Pinpoint the cell where the given text exists, returning its (X, Y) midpoint coordinate. 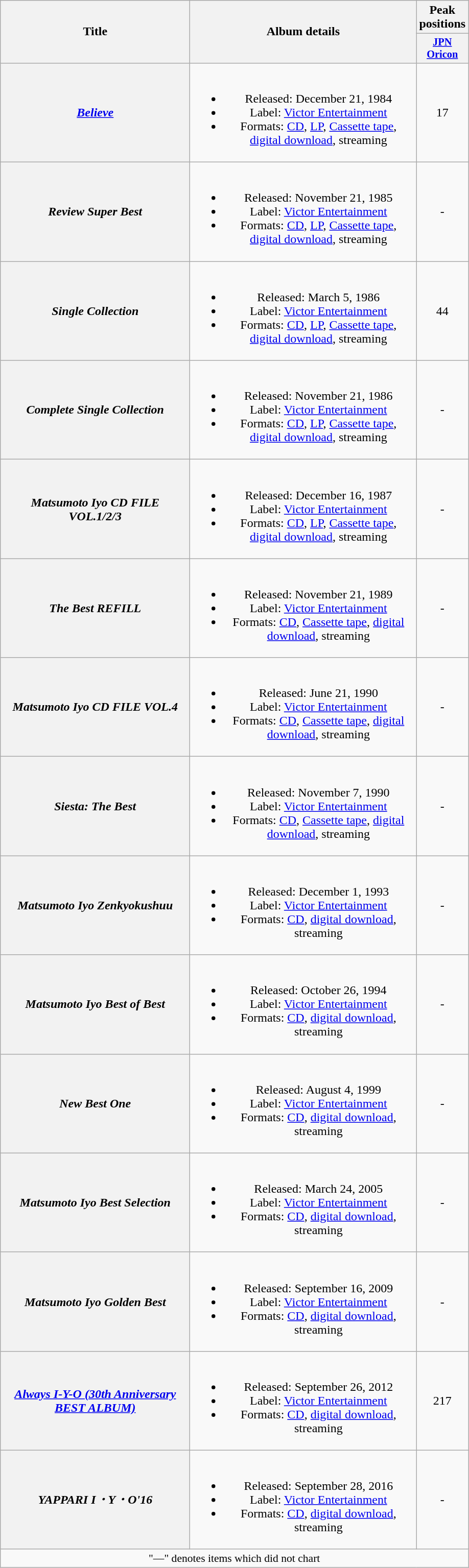
Released: September 16, 2009Label: Victor EntertainmentFormats: CD, digital download, streaming (303, 1301)
Released: November 21, 1989Label: Victor EntertainmentFormats: CD, Cassette tape, digital download, streaming (303, 608)
New Best One (95, 1103)
YAPPARI I・Y・O'16 (95, 1500)
Peak positions (442, 17)
17 (442, 112)
Believe (95, 112)
Siesta: The Best (95, 806)
Released: March 24, 2005Label: Victor EntertainmentFormats: CD, digital download, streaming (303, 1202)
Matsumoto Iyo Zenkyokushuu (95, 905)
The Best REFILL (95, 608)
Title (95, 32)
Matsumoto Iyo Best of Best (95, 1004)
Single Collection (95, 311)
Released: November 21, 1986Label: Victor EntertainmentFormats: CD, LP, Cassette tape, digital download, streaming (303, 410)
Matsumoto Iyo Best Selection (95, 1202)
Released: March 5, 1986Label: Victor EntertainmentFormats: CD, LP, Cassette tape, digital download, streaming (303, 311)
Released: August 4, 1999Label: Victor EntertainmentFormats: CD, digital download, streaming (303, 1103)
Released: October 26, 1994Label: Victor EntertainmentFormats: CD, digital download, streaming (303, 1004)
Always I-Y-O (30th Anniversary BEST ALBUM) (95, 1401)
Matsumoto Iyo CD FILE VOL.1/2/3 (95, 509)
Released: November 21, 1985Label: Victor EntertainmentFormats: CD, LP, Cassette tape, digital download, streaming (303, 212)
217 (442, 1401)
Released: December 16, 1987Label: Victor EntertainmentFormats: CD, LP, Cassette tape, digital download, streaming (303, 509)
JPNOricon (442, 49)
Released: November 7, 1990Label: Victor EntertainmentFormats: CD, Cassette tape, digital download, streaming (303, 806)
Released: September 28, 2016Label: Victor EntertainmentFormats: CD, digital download, streaming (303, 1500)
Released: December 21, 1984Label: Victor EntertainmentFormats: CD, LP, Cassette tape, digital download, streaming (303, 112)
"—" denotes items which did not chart (235, 1558)
Released: December 1, 1993Label: Victor EntertainmentFormats: CD, digital download, streaming (303, 905)
Released: June 21, 1990Label: Victor EntertainmentFormats: CD, Cassette tape, digital download, streaming (303, 707)
Album details (303, 32)
Complete Single Collection (95, 410)
44 (442, 311)
Matsumoto Iyo CD FILE VOL.4 (95, 707)
Released: September 26, 2012Label: Victor EntertainmentFormats: CD, digital download, streaming (303, 1401)
Matsumoto Iyo Golden Best (95, 1301)
Review Super Best (95, 212)
